Find where the given text appears and provide that cell's center as (X, Y) coordinate. 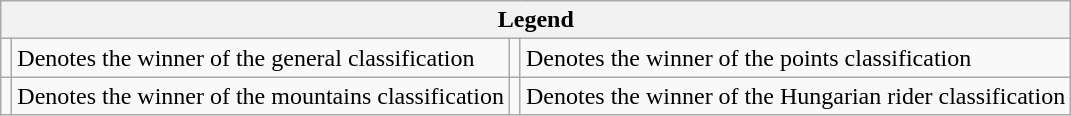
Denotes the winner of the points classification (795, 58)
Denotes the winner of the general classification (261, 58)
Legend (536, 20)
Denotes the winner of the mountains classification (261, 96)
Denotes the winner of the Hungarian rider classification (795, 96)
